Extract the [X, Y] coordinate from the center of the cell holding the provided text.  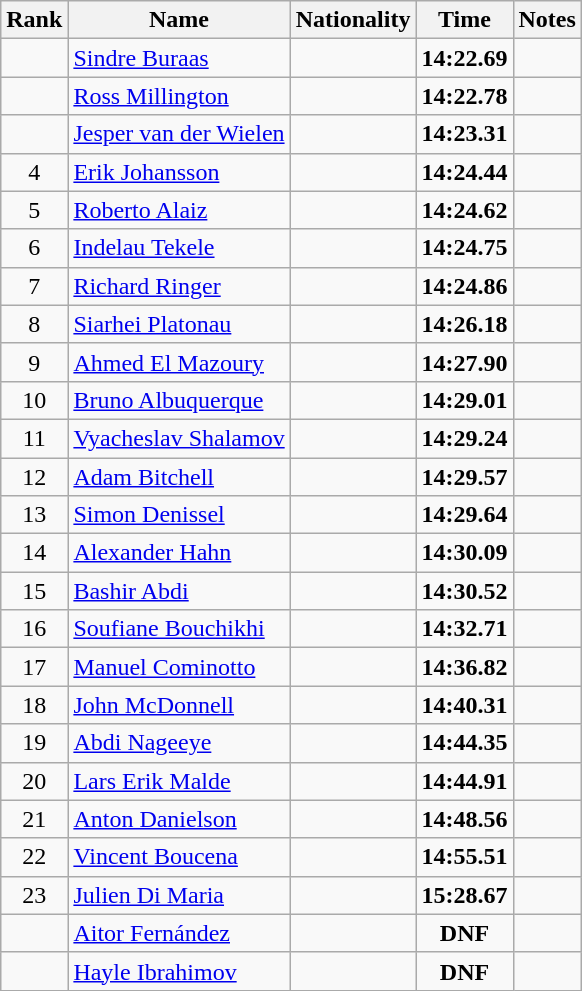
14:55.51 [464, 857]
19 [34, 743]
17 [34, 667]
Time [464, 20]
Sindre Buraas [179, 58]
8 [34, 324]
14:36.82 [464, 667]
Notes [547, 20]
Manuel Cominotto [179, 667]
Adam Bitchell [179, 477]
14:24.75 [464, 248]
Abdi Nageeye [179, 743]
Bashir Abdi [179, 591]
Ross Millington [179, 96]
18 [34, 705]
14:29.01 [464, 400]
Nationality [353, 20]
Roberto Alaiz [179, 210]
Indelau Tekele [179, 248]
Aitor Fernández [179, 933]
14:24.44 [464, 172]
Lars Erik Malde [179, 781]
Alexander Hahn [179, 553]
Richard Ringer [179, 286]
14:48.56 [464, 819]
John McDonnell [179, 705]
14:26.18 [464, 324]
Vyacheslav Shalamov [179, 438]
14:44.91 [464, 781]
Ahmed El Mazoury [179, 362]
23 [34, 895]
11 [34, 438]
14:24.86 [464, 286]
Anton Danielson [179, 819]
Jesper van der Wielen [179, 134]
Name [179, 20]
16 [34, 629]
15:28.67 [464, 895]
Rank [34, 20]
Erik Johansson [179, 172]
Soufiane Bouchikhi [179, 629]
13 [34, 515]
14:30.52 [464, 591]
Hayle Ibrahimov [179, 971]
14:22.78 [464, 96]
14 [34, 553]
14:44.35 [464, 743]
Siarhei Platonau [179, 324]
Vincent Boucena [179, 857]
Bruno Albuquerque [179, 400]
9 [34, 362]
14:29.57 [464, 477]
22 [34, 857]
21 [34, 819]
10 [34, 400]
14:22.69 [464, 58]
Simon Denissel [179, 515]
14:30.09 [464, 553]
5 [34, 210]
7 [34, 286]
14:23.31 [464, 134]
Julien Di Maria [179, 895]
14:29.64 [464, 515]
6 [34, 248]
20 [34, 781]
14:24.62 [464, 210]
14:32.71 [464, 629]
14:40.31 [464, 705]
14:27.90 [464, 362]
14:29.24 [464, 438]
15 [34, 591]
4 [34, 172]
12 [34, 477]
